Search for the cell housing the specified text and yield its (x, y) center coordinate. 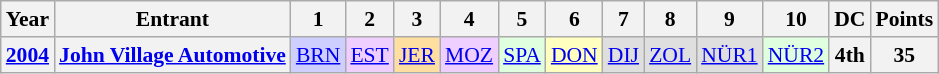
NÜR2 (796, 55)
2 (370, 19)
6 (574, 19)
Points (905, 19)
1 (318, 19)
EST (370, 55)
5 (522, 19)
DC (850, 19)
DON (574, 55)
10 (796, 19)
SPA (522, 55)
2004 (28, 55)
9 (730, 19)
4 (469, 19)
35 (905, 55)
Year (28, 19)
ZOL (670, 55)
8 (670, 19)
MOZ (469, 55)
4th (850, 55)
Entrant (172, 19)
DIJ (624, 55)
JER (417, 55)
7 (624, 19)
John Village Automotive (172, 55)
NÜR1 (730, 55)
3 (417, 19)
BRN (318, 55)
